Output the (x, y) coordinate of the center of the cell containing the given text.  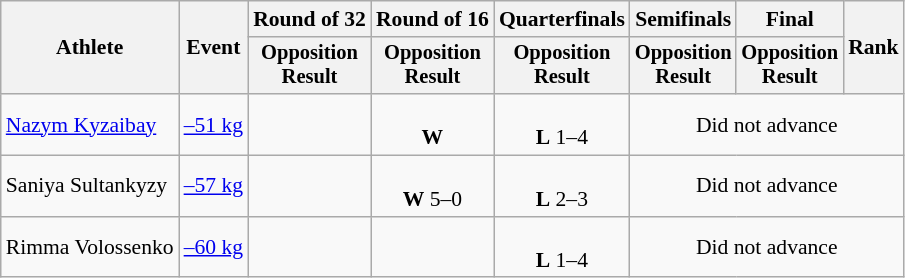
Final (790, 19)
Rimma Volossenko (90, 248)
Athlete (90, 48)
L 2–3 (562, 186)
Quarterfinals (562, 19)
Saniya Sultankyzy (90, 186)
W 5–0 (432, 186)
–57 kg (214, 186)
Nazym Kyzaibay (90, 124)
W (432, 124)
Round of 16 (432, 19)
–60 kg (214, 248)
Event (214, 48)
Rank (874, 48)
Semifinals (684, 19)
Round of 32 (310, 19)
–51 kg (214, 124)
